Detect which cell encompasses the target text, then output its (x, y) center coordinate. 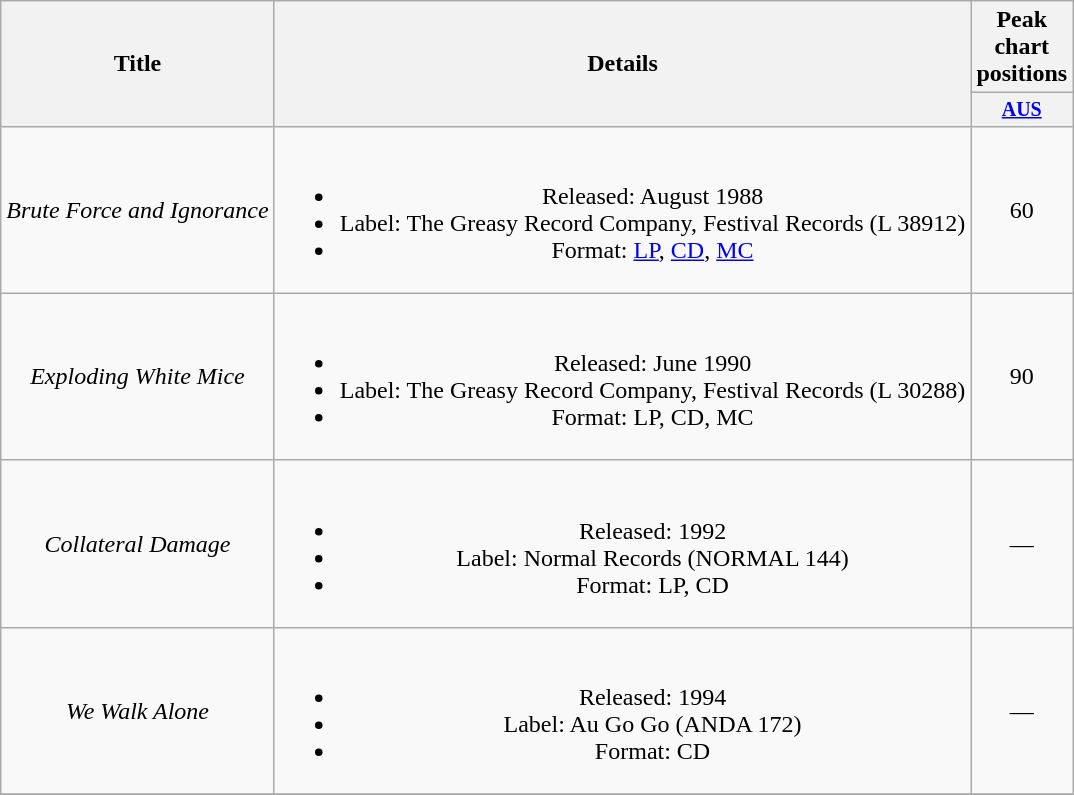
60 (1022, 210)
Released: June 1990Label: The Greasy Record Company, Festival Records (L 30288)Format: LP, CD, MC (622, 376)
Details (622, 64)
Released: 1994Label: Au Go Go (ANDA 172)Format: CD (622, 710)
Released: August 1988Label: The Greasy Record Company, Festival Records (L 38912)Format: LP, CD, MC (622, 210)
Peak chart positions (1022, 47)
90 (1022, 376)
Exploding White Mice (138, 376)
Collateral Damage (138, 544)
Released: 1992Label: Normal Records (NORMAL 144)Format: LP, CD (622, 544)
Brute Force and Ignorance (138, 210)
AUS (1022, 110)
Title (138, 64)
We Walk Alone (138, 710)
